Return the (x, y) coordinate for the center point of the cell that contains the specified text.  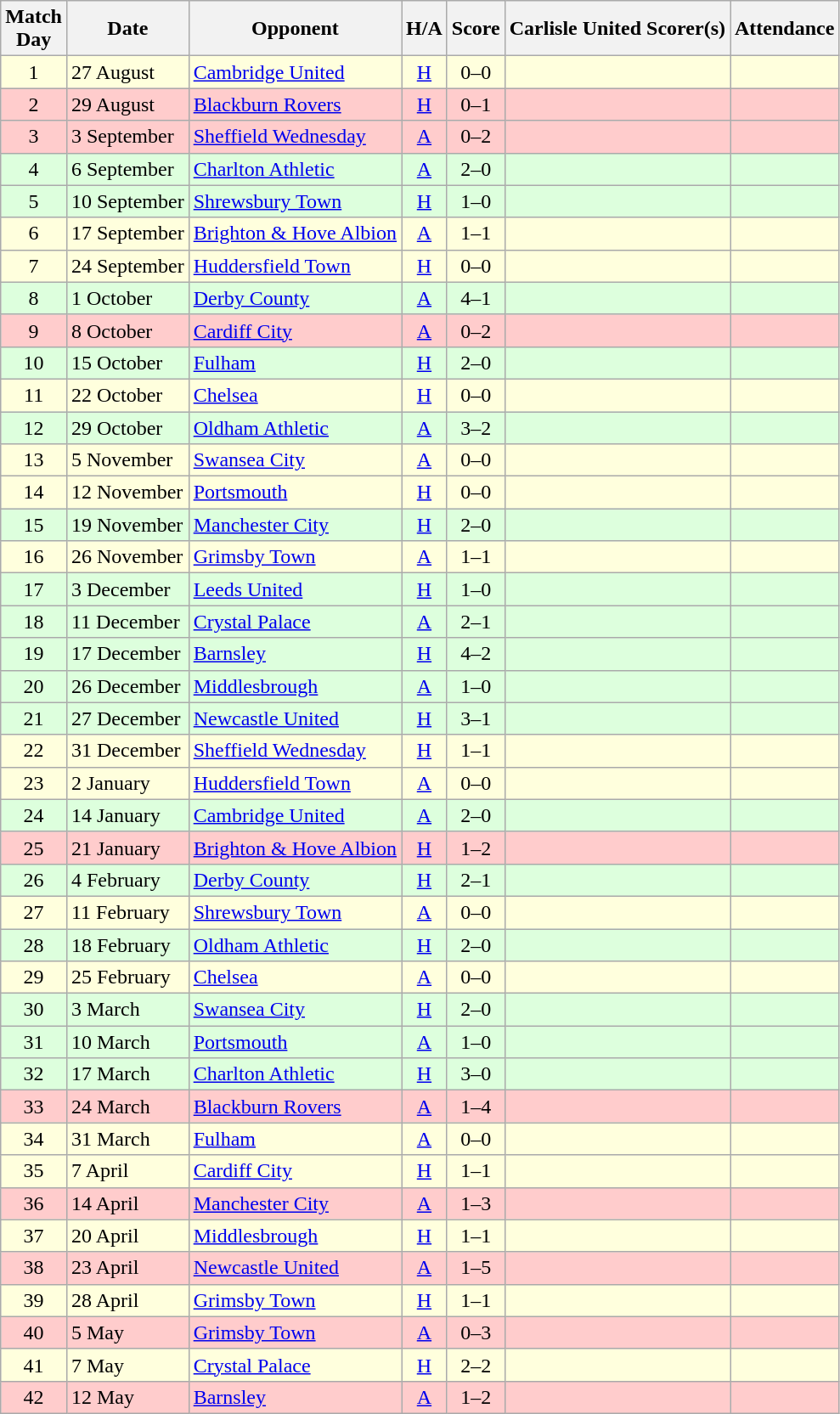
35 (34, 1171)
31 December (127, 751)
16 (34, 557)
3–2 (476, 427)
25 February (127, 977)
Leeds United (295, 589)
3 September (127, 137)
7 May (127, 1365)
11 February (127, 912)
6 (34, 234)
26 November (127, 557)
12 May (127, 1397)
31 March (127, 1139)
Date (127, 29)
0–3 (476, 1332)
3–0 (476, 1074)
10 September (127, 201)
14 (34, 493)
14 January (127, 815)
14 April (127, 1203)
3 (34, 137)
11 (34, 395)
38 (34, 1268)
1 (34, 72)
17 December (127, 654)
1–5 (476, 1268)
4–1 (476, 298)
10 (34, 363)
17 (34, 589)
Attendance (785, 29)
21 January (127, 848)
2 January (127, 783)
26 (34, 880)
Match Day (34, 29)
3 December (127, 589)
25 (34, 848)
12 November (127, 493)
9 (34, 330)
23 (34, 783)
32 (34, 1074)
36 (34, 1203)
18 February (127, 945)
26 December (127, 686)
28 April (127, 1300)
20 (34, 686)
1–3 (476, 1203)
5 May (127, 1332)
30 (34, 1010)
33 (34, 1107)
5 November (127, 460)
15 October (127, 363)
17 March (127, 1074)
39 (34, 1300)
17 September (127, 234)
12 (34, 427)
27 (34, 912)
42 (34, 1397)
28 (34, 945)
23 April (127, 1268)
18 (34, 622)
27 December (127, 718)
7 April (127, 1171)
1–4 (476, 1107)
24 (34, 815)
5 (34, 201)
3 March (127, 1010)
Carlisle United Scorer(s) (617, 29)
19 (34, 654)
21 (34, 718)
11 December (127, 622)
4 (34, 169)
20 April (127, 1236)
29 October (127, 427)
8 (34, 298)
Score (476, 29)
34 (34, 1139)
7 (34, 266)
37 (34, 1236)
19 November (127, 525)
24 September (127, 266)
22 (34, 751)
24 March (127, 1107)
H/A (425, 29)
15 (34, 525)
27 August (127, 72)
29 August (127, 104)
40 (34, 1332)
Opponent (295, 29)
1 October (127, 298)
2–2 (476, 1365)
6 September (127, 169)
22 October (127, 395)
4–2 (476, 654)
41 (34, 1365)
10 March (127, 1042)
31 (34, 1042)
3–1 (476, 718)
0–1 (476, 104)
13 (34, 460)
4 February (127, 880)
8 October (127, 330)
29 (34, 977)
2 (34, 104)
